Scan for the cell matching the given text and deliver its (x, y) coordinate at center. 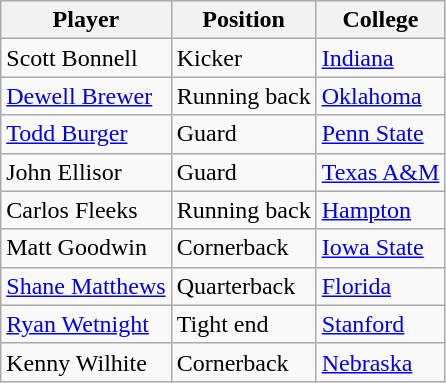
Ryan Wetnight (86, 324)
Carlos Fleeks (86, 210)
John Ellisor (86, 172)
Stanford (380, 324)
Shane Matthews (86, 286)
Matt Goodwin (86, 248)
Dewell Brewer (86, 96)
College (380, 20)
Position (244, 20)
Hampton (380, 210)
Florida (380, 286)
Kicker (244, 58)
Nebraska (380, 362)
Texas A&M (380, 172)
Iowa State (380, 248)
Todd Burger (86, 134)
Scott Bonnell (86, 58)
Quarterback (244, 286)
Penn State (380, 134)
Oklahoma (380, 96)
Kenny Wilhite (86, 362)
Player (86, 20)
Tight end (244, 324)
Indiana (380, 58)
